Search for the cell housing the specified text and yield its [x, y] center coordinate. 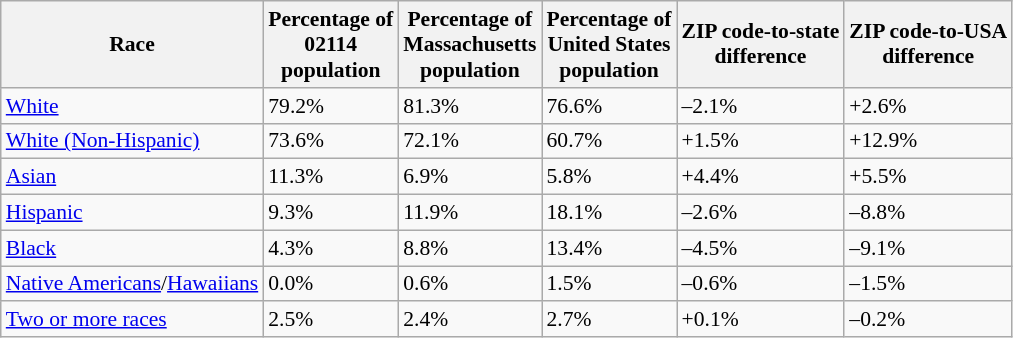
+1.5% [760, 141]
76.6% [610, 106]
–0.6% [760, 284]
2.7% [610, 320]
+4.4% [760, 177]
8.8% [470, 248]
+0.1% [760, 320]
Native Americans/Hawaiians [132, 284]
Two or more races [132, 320]
Race [132, 44]
–1.5% [928, 284]
6.9% [470, 177]
5.8% [610, 177]
+12.9% [928, 141]
Hispanic [132, 213]
1.5% [610, 284]
Percentage of 02114population [330, 44]
–9.1% [928, 248]
–8.8% [928, 213]
60.7% [610, 141]
2.5% [330, 320]
2.4% [470, 320]
11.9% [470, 213]
+2.6% [928, 106]
Black [132, 248]
–2.1% [760, 106]
0.0% [330, 284]
4.3% [330, 248]
9.3% [330, 213]
Asian [132, 177]
11.3% [330, 177]
ZIP code-to-statedifference [760, 44]
81.3% [470, 106]
18.1% [610, 213]
–4.5% [760, 248]
73.6% [330, 141]
0.6% [470, 284]
–2.6% [760, 213]
72.1% [470, 141]
White (Non-Hispanic) [132, 141]
ZIP code-to-USAdifference [928, 44]
White [132, 106]
79.2% [330, 106]
+5.5% [928, 177]
–0.2% [928, 320]
13.4% [610, 248]
Percentage ofMassachusettspopulation [470, 44]
Percentage ofUnited Statespopulation [610, 44]
